Identify which cell holds the provided text, then report its (X, Y) central coordinate. 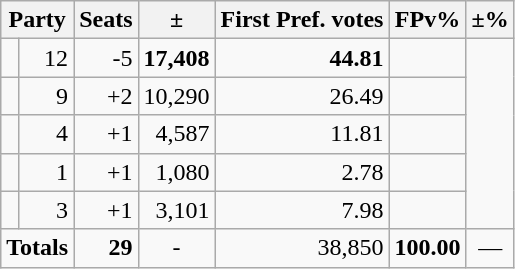
FPv% (428, 20)
±% (490, 20)
17,408 (176, 58)
100.00 (428, 248)
+2 (106, 96)
11.81 (302, 134)
Totals (38, 248)
12 (46, 58)
2.78 (302, 172)
± (176, 20)
- (176, 248)
7.98 (302, 210)
26.49 (302, 96)
4 (46, 134)
Seats (106, 20)
38,850 (302, 248)
4,587 (176, 134)
1,080 (176, 172)
29 (106, 248)
— (490, 248)
First Pref. votes (302, 20)
1 (46, 172)
-5 (106, 58)
9 (46, 96)
Party (38, 20)
3 (46, 210)
44.81 (302, 58)
3,101 (176, 210)
10,290 (176, 96)
